Scan for the cell matching the given text and deliver its [x, y] coordinate at center. 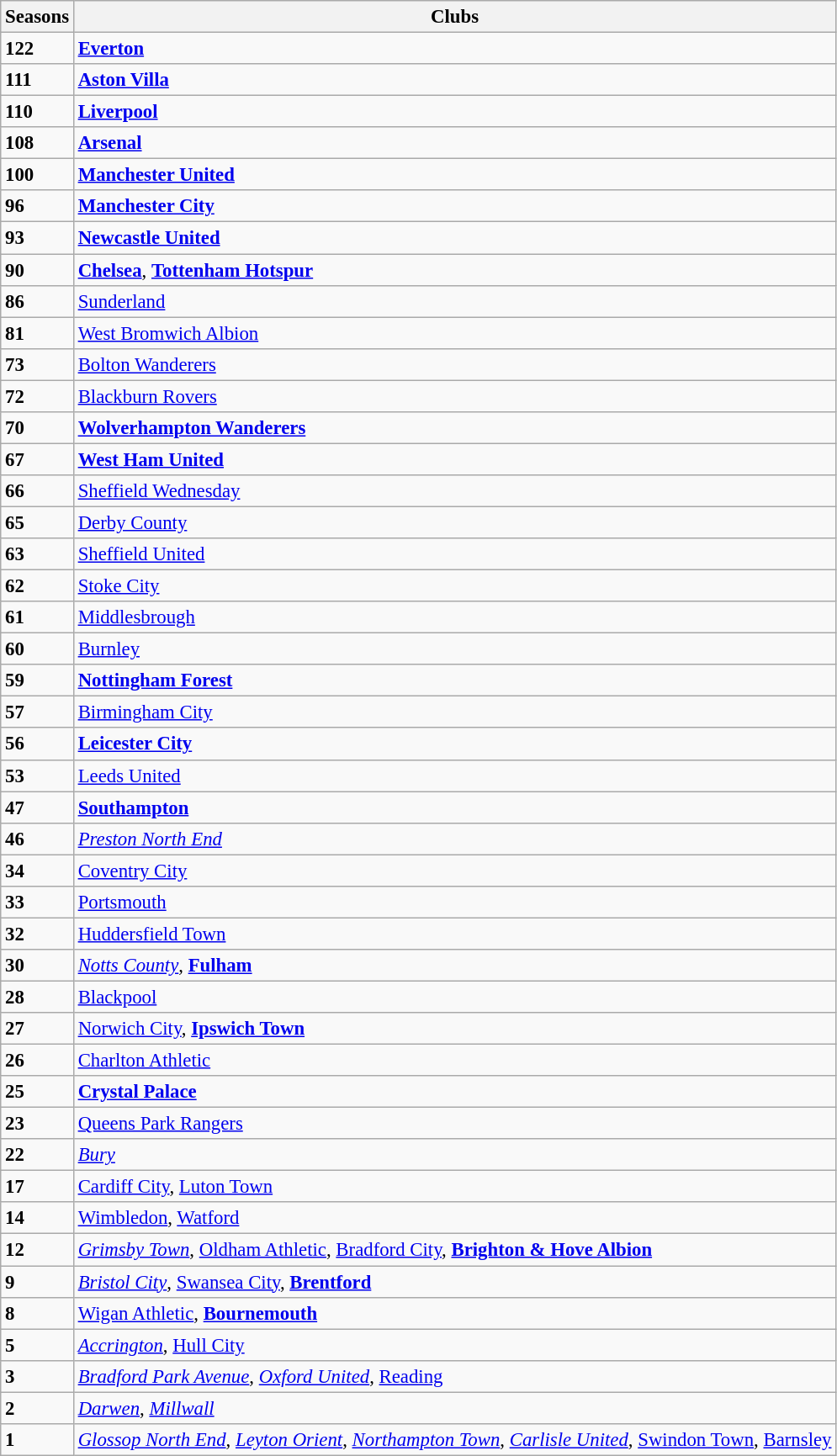
47 [37, 807]
70 [37, 428]
63 [37, 554]
30 [37, 966]
Notts County, Fulham [454, 966]
Derby County [454, 522]
28 [37, 997]
Cardiff City, Luton Town [454, 1187]
2 [37, 1408]
81 [37, 333]
Blackburn Rovers [454, 396]
Manchester United [454, 175]
Grimsby Town, Oldham Athletic, Bradford City, Brighton & Hove Albion [454, 1250]
1 [37, 1440]
Aston Villa [454, 80]
93 [37, 238]
Crystal Palace [454, 1092]
9 [37, 1282]
57 [37, 712]
86 [37, 301]
Manchester City [454, 206]
Liverpool [454, 112]
Burnley [454, 649]
26 [37, 1061]
Bradford Park Avenue, Oxford United, Reading [454, 1376]
Sheffield United [454, 554]
62 [37, 586]
Southampton [454, 807]
60 [37, 649]
100 [37, 175]
12 [37, 1250]
Middlesbrough [454, 617]
Arsenal [454, 143]
Queens Park Rangers [454, 1124]
Glossop North End, Leyton Orient, Northampton Town, Carlisle United, Swindon Town, Barnsley [454, 1440]
72 [37, 396]
111 [37, 80]
65 [37, 522]
73 [37, 364]
23 [37, 1124]
Sunderland [454, 301]
53 [37, 776]
Darwen, Millwall [454, 1408]
Nottingham Forest [454, 680]
Preston North End [454, 839]
27 [37, 1029]
Birmingham City [454, 712]
Blackpool [454, 997]
67 [37, 459]
14 [37, 1219]
Bristol City, Swansea City, Brentford [454, 1282]
Leeds United [454, 776]
22 [37, 1155]
33 [37, 903]
110 [37, 112]
Charlton Athletic [454, 1061]
Wigan Athletic, Bournemouth [454, 1313]
Coventry City [454, 871]
Wolverhampton Wanderers [454, 428]
5 [37, 1345]
25 [37, 1092]
122 [37, 49]
Sheffield Wednesday [454, 491]
Bolton Wanderers [454, 364]
Norwich City, Ipswich Town [454, 1029]
96 [37, 206]
56 [37, 744]
108 [37, 143]
Huddersfield Town [454, 934]
Everton [454, 49]
West Bromwich Albion [454, 333]
59 [37, 680]
Accrington, Hull City [454, 1345]
61 [37, 617]
Leicester City [454, 744]
Newcastle United [454, 238]
Clubs [454, 17]
46 [37, 839]
Stoke City [454, 586]
34 [37, 871]
8 [37, 1313]
Chelsea, Tottenham Hotspur [454, 270]
West Ham United [454, 459]
Bury [454, 1155]
32 [37, 934]
66 [37, 491]
3 [37, 1376]
Portsmouth [454, 903]
Seasons [37, 17]
90 [37, 270]
17 [37, 1187]
Wimbledon, Watford [454, 1219]
